Output the [X, Y] coordinate of the center of the cell containing the given text.  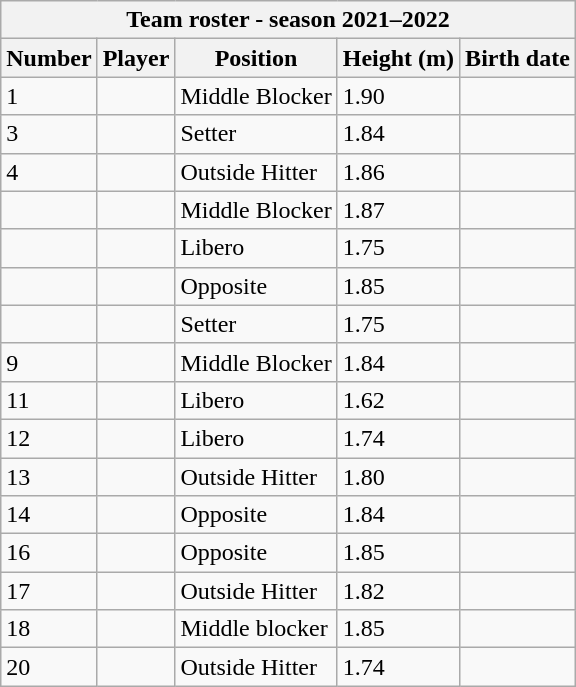
4 [49, 172]
18 [49, 629]
1.87 [398, 210]
9 [49, 362]
14 [49, 515]
1.62 [398, 400]
16 [49, 553]
Position [256, 58]
11 [49, 400]
13 [49, 477]
1.82 [398, 591]
3 [49, 134]
1 [49, 96]
Height (m) [398, 58]
Birth date [518, 58]
20 [49, 667]
1.80 [398, 477]
Middle blocker [256, 629]
1.90 [398, 96]
1.86 [398, 172]
17 [49, 591]
Team roster - season 2021–2022 [288, 20]
Number [49, 58]
12 [49, 438]
Player [136, 58]
